Locate the cell with the specified text and output its [X, Y] center coordinate. 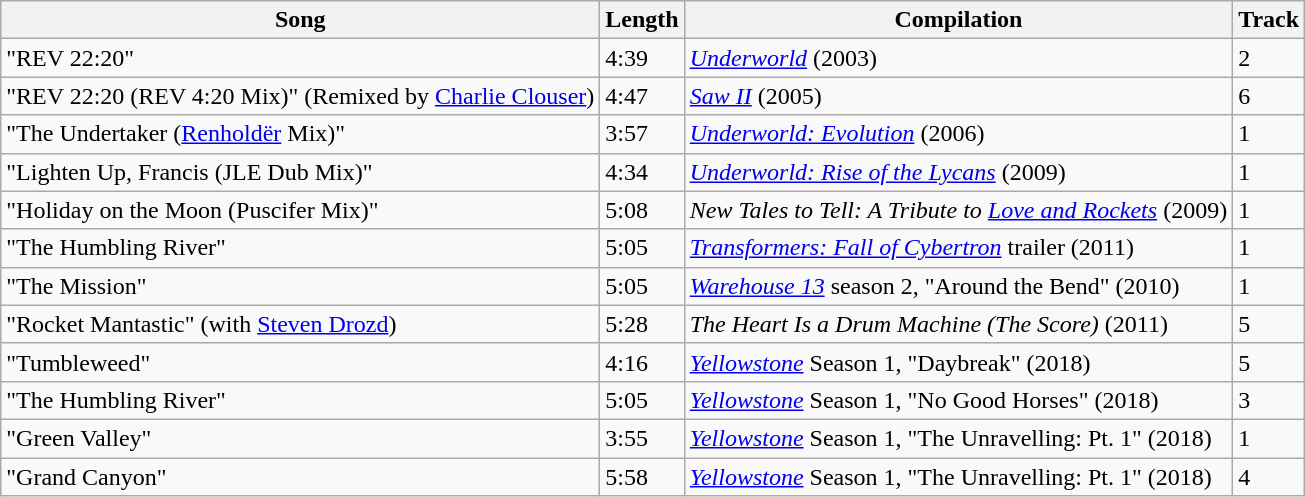
4 [1269, 477]
Compilation [958, 20]
2 [1269, 58]
"The Mission" [300, 286]
3:57 [642, 134]
Transformers: Fall of Cybertron trailer (2011) [958, 248]
Song [300, 20]
4:47 [642, 96]
Underworld: Rise of the Lycans (2009) [958, 172]
The Heart Is a Drum Machine (The Score) (2011) [958, 324]
"Grand Canyon" [300, 477]
Saw II (2005) [958, 96]
"The Undertaker (Renholdër Mix)" [300, 134]
3 [1269, 400]
Underworld (2003) [958, 58]
"Green Valley" [300, 438]
5:08 [642, 210]
"Holiday on the Moon (Puscifer Mix)" [300, 210]
5:28 [642, 324]
4:34 [642, 172]
Track [1269, 20]
Length [642, 20]
5:58 [642, 477]
3:55 [642, 438]
6 [1269, 96]
4:16 [642, 362]
"Tumbleweed" [300, 362]
"Rocket Mantastic" (with Steven Drozd) [300, 324]
"REV 22:20" [300, 58]
Warehouse 13 season 2, "Around the Bend" (2010) [958, 286]
4:39 [642, 58]
"Lighten Up, Francis (JLE Dub Mix)" [300, 172]
Yellowstone Season 1, "Daybreak" (2018) [958, 362]
New Tales to Tell: A Tribute to Love and Rockets (2009) [958, 210]
Yellowstone Season 1, "No Good Horses" (2018) [958, 400]
"REV 22:20 (REV 4:20 Mix)" (Remixed by Charlie Clouser) [300, 96]
Underworld: Evolution (2006) [958, 134]
